From the cell containing the given text, extract its center point as [x, y] coordinate. 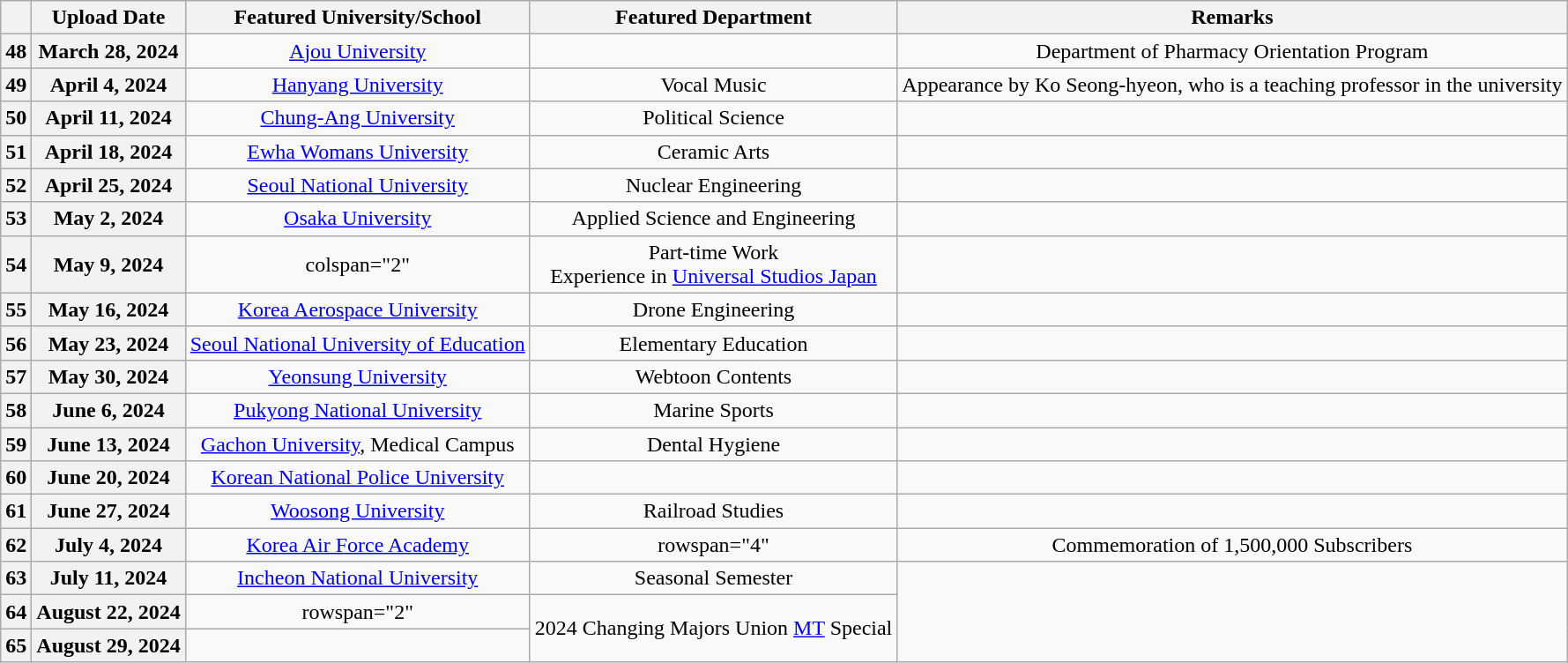
57 [16, 376]
Seasonal Semester [714, 578]
March 28, 2024 [108, 51]
48 [16, 51]
51 [16, 152]
May 30, 2024 [108, 376]
Incheon National University [358, 578]
61 [16, 511]
Yeonsung University [358, 376]
Ewha Womans University [358, 152]
June 27, 2024 [108, 511]
Featured Department [714, 18]
Vocal Music [714, 85]
Upload Date [108, 18]
52 [16, 185]
Elementary Education [714, 343]
Woosong University [358, 511]
August 29, 2024 [108, 645]
Gachon University, Medical Campus [358, 443]
Nuclear Engineering [714, 185]
July 11, 2024 [108, 578]
May 9, 2024 [108, 264]
Applied Science and Engineering [714, 219]
Korea Aerospace University [358, 309]
Chung-Ang University [358, 118]
April 25, 2024 [108, 185]
rowspan="4" [714, 545]
65 [16, 645]
59 [16, 443]
2024 Changing Majors Union MT Special [714, 629]
May 2, 2024 [108, 219]
Department of Pharmacy Orientation Program [1232, 51]
Osaka University [358, 219]
Drone Engineering [714, 309]
54 [16, 264]
Korean National Police University [358, 478]
Ajou University [358, 51]
55 [16, 309]
April 11, 2024 [108, 118]
Commemoration of 1,500,000 Subscribers [1232, 545]
Marine Sports [714, 410]
Appearance by Ko Seong-hyeon, who is a teaching professor in the university [1232, 85]
April 4, 2024 [108, 85]
49 [16, 85]
Webtoon Contents [714, 376]
53 [16, 219]
May 16, 2024 [108, 309]
Hanyang University [358, 85]
April 18, 2024 [108, 152]
56 [16, 343]
50 [16, 118]
June 20, 2024 [108, 478]
60 [16, 478]
Part-time WorkExperience in Universal Studios Japan [714, 264]
colspan="2" [358, 264]
Dental Hygiene [714, 443]
64 [16, 612]
July 4, 2024 [108, 545]
58 [16, 410]
63 [16, 578]
June 13, 2024 [108, 443]
Remarks [1232, 18]
Railroad Studies [714, 511]
Pukyong National University [358, 410]
August 22, 2024 [108, 612]
Featured University/School [358, 18]
Seoul National University [358, 185]
Seoul National University of Education [358, 343]
rowspan="2" [358, 612]
62 [16, 545]
Political Science [714, 118]
June 6, 2024 [108, 410]
Korea Air Force Academy [358, 545]
Ceramic Arts [714, 152]
May 23, 2024 [108, 343]
